Extract the [x, y] coordinate from the center of the cell holding the provided text.  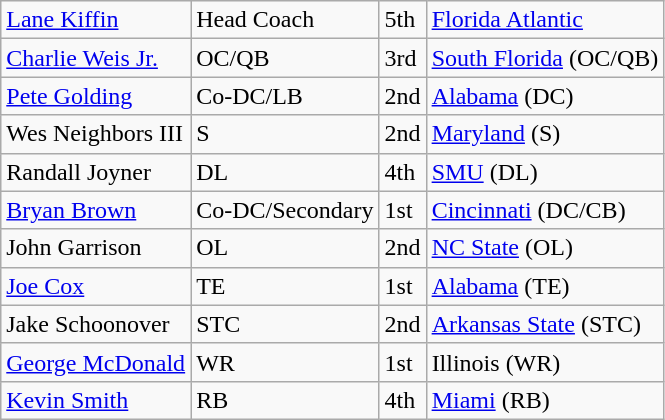
Head Coach [285, 20]
RB [285, 400]
Alabama (DC) [545, 96]
Alabama (TE) [545, 286]
Kevin Smith [96, 400]
NC State (OL) [545, 248]
STC [285, 324]
Co-DC/LB [285, 96]
Jake Schoonover [96, 324]
OL [285, 248]
S [285, 134]
Lane Kiffin [96, 20]
Charlie Weis Jr. [96, 58]
Joe Cox [96, 286]
Wes Neighbors III [96, 134]
Pete Golding [96, 96]
5th [402, 20]
Randall Joyner [96, 172]
South Florida (OC/QB) [545, 58]
DL [285, 172]
Maryland (S) [545, 134]
Florida Atlantic [545, 20]
Co-DC/Secondary [285, 210]
John Garrison [96, 248]
Cincinnati (DC/CB) [545, 210]
Arkansas State (STC) [545, 324]
Miami (RB) [545, 400]
SMU (DL) [545, 172]
OC/QB [285, 58]
WR [285, 362]
George McDonald [96, 362]
Illinois (WR) [545, 362]
3rd [402, 58]
Bryan Brown [96, 210]
TE [285, 286]
